Determine the (x, y) coordinate at the center of the cell enclosing the given text.  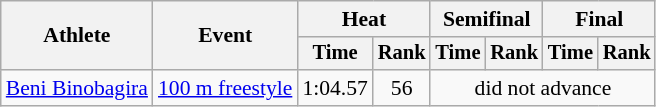
Athlete (77, 36)
Beni Binobagira (77, 88)
Final (599, 19)
Semifinal (486, 19)
100 m freestyle (225, 88)
Event (225, 36)
1:04.57 (334, 88)
Heat (364, 19)
56 (402, 88)
did not advance (542, 88)
